For the text-containing cell, return its midpoint in (X, Y) coordinate format. 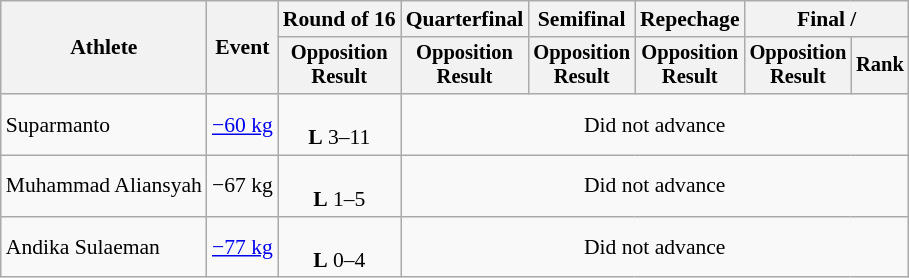
Round of 16 (340, 19)
Repechage (690, 19)
Athlete (104, 48)
Quarterfinal (465, 19)
−67 kg (242, 186)
Rank (880, 66)
−77 kg (242, 248)
Suparmanto (104, 124)
L 0–4 (340, 248)
Event (242, 48)
Final / (827, 19)
Semifinal (582, 19)
L 1–5 (340, 186)
L 3–11 (340, 124)
Muhammad Aliansyah (104, 186)
Andika Sulaeman (104, 248)
−60 kg (242, 124)
